Capture the cell that displays the provided text and extract its [X, Y] central coordinate. 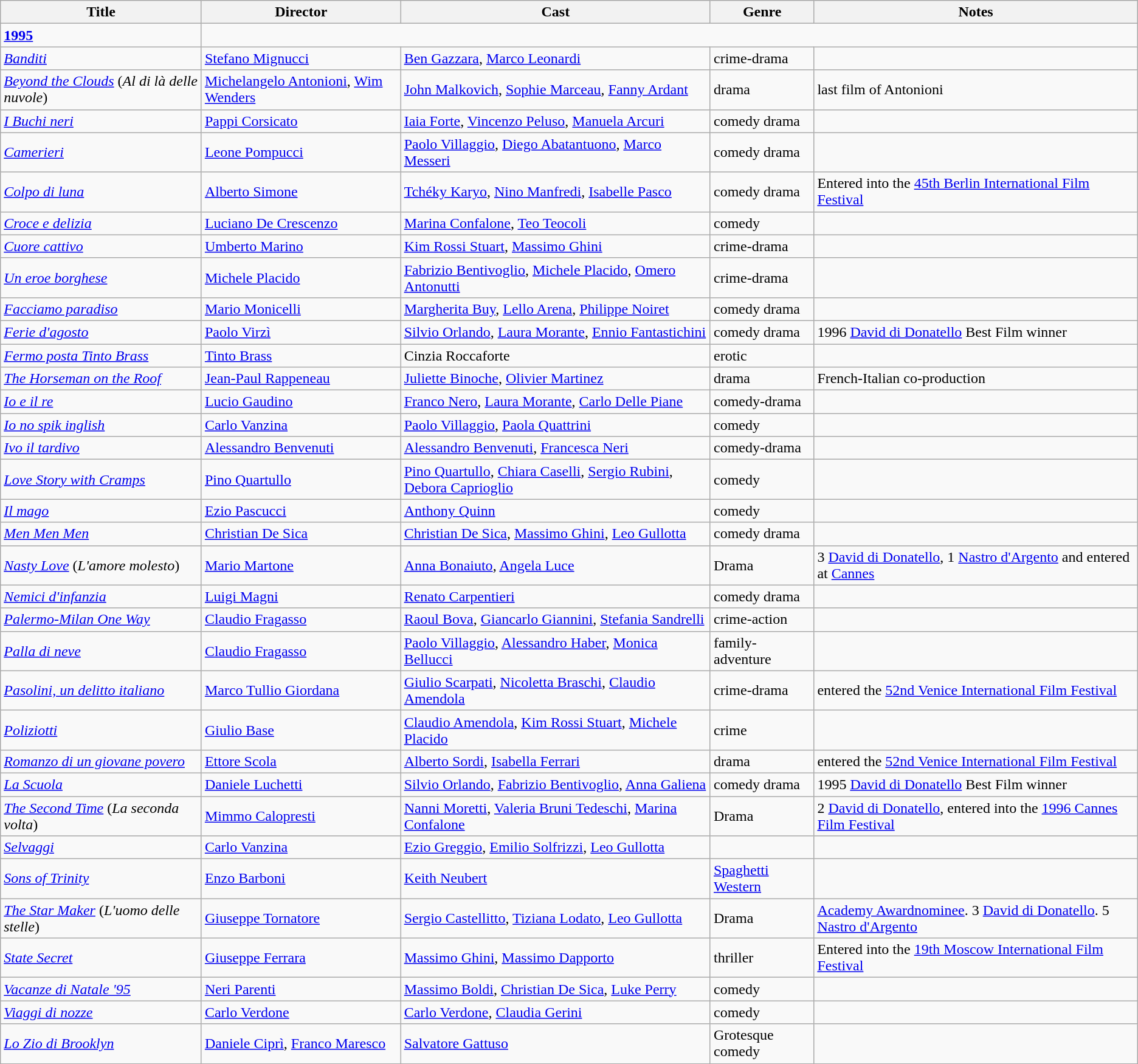
Kim Rossi Stuart, Massimo Ghini [556, 246]
I Buchi neri [101, 121]
Alessandro Benvenuti [301, 448]
Spaghetti Western [762, 879]
The Horseman on the Roof [101, 379]
Giulio Base [301, 730]
Ben Gazzara, Marco Leonardi [556, 58]
Giulio Scarpati, Nicoletta Braschi, Claudio Amendola [556, 691]
Vacanze di Natale '95 [101, 989]
Fabrizio Bentivoglio, Michele Placido, Omero Antonutti [556, 277]
Paolo Villaggio, Diego Abatantuono, Marco Messeri [556, 152]
Lucio Gaudino [301, 402]
Pasolini, un delitto italiano [101, 691]
Tchéky Karyo, Nino Manfredi, Isabelle Pasco [556, 192]
Giuseppe Ferrara [301, 958]
crime [762, 730]
Massimo Ghini, Massimo Dapporto [556, 958]
Paolo Villaggio, Paola Quattrini [556, 425]
Banditi [101, 58]
Tinto Brass [301, 356]
Viaggi di nozze [101, 1012]
Paolo Virzì [301, 332]
Mario Monicelli [301, 309]
Massimo Boldi, Christian De Sica, Luke Perry [556, 989]
Carlo Verdone [301, 1012]
Iaia Forte, Vincenzo Peluso, Manuela Arcuri [556, 121]
Fermo posta Tinto Brass [101, 356]
Neri Parenti [301, 989]
Ferie d'agosto [101, 332]
Sergio Castellitto, Tiziana Lodato, Leo Gullotta [556, 918]
Umberto Marino [301, 246]
Silvio Orlando, Fabrizio Bentivoglio, Anna Galiena [556, 784]
Mimmo Calopresti [301, 816]
3 David di Donatello, 1 Nastro d'Argento and entered at Cannes [976, 565]
Cinzia Roccaforte [556, 356]
Ezio Greggio, Emilio Solfrizzi, Leo Gullotta [556, 848]
Margherita Buy, Lello Arena, Philippe Noiret [556, 309]
La Scuola [101, 784]
Love Story with Cramps [101, 479]
Alberto Sordi, Isabella Ferrari [556, 761]
Il mago [101, 511]
Mario Martone [301, 565]
Franco Nero, Laura Morante, Carlo Delle Piane [556, 402]
Keith Neubert [556, 879]
Paolo Villaggio, Alessandro Haber, Monica Bellucci [556, 651]
The Second Time (La seconda volta) [101, 816]
Beyond the Clouds (Al di là delle nuvole) [101, 90]
Poliziotti [101, 730]
Pino Quartullo, Chiara Caselli, Sergio Rubini, Debora Caprioglio [556, 479]
Marco Tullio Giordana [301, 691]
Juliette Binoche, Olivier Martinez [556, 379]
Ettore Scola [301, 761]
Carlo Verdone, Claudia Gerini [556, 1012]
Lo Zio di Brooklyn [101, 1043]
family-adventure [762, 651]
French-Italian co-production [976, 379]
Daniele Luchetti [301, 784]
Facciamo paradiso [101, 309]
Genre [762, 12]
Luigi Magni [301, 596]
John Malkovich, Sophie Marceau, Fanny Ardant [556, 90]
Selvaggi [101, 848]
Stefano Mignucci [301, 58]
Palermo-Milan One Way [101, 620]
The Star Maker (L'uomo delle stelle) [101, 918]
Un eroe borghese [101, 277]
Palla di neve [101, 651]
Io e il re [101, 402]
Ivo il tardivo [101, 448]
Nanni Moretti, Valeria Bruni Tedeschi, Marina Confalone [556, 816]
Pappi Corsicato [301, 121]
1995 [101, 35]
Alberto Simone [301, 192]
Entered into the 45th Berlin International Film Festival [976, 192]
Michelangelo Antonioni, Wim Wenders [301, 90]
Men Men Men [101, 534]
Silvio Orlando, Laura Morante, Ennio Fantastichini [556, 332]
1995 David di Donatello Best Film winner [976, 784]
Giuseppe Tornatore [301, 918]
Anthony Quinn [556, 511]
Christian De Sica, Massimo Ghini, Leo Gullotta [556, 534]
Daniele Ciprì, Franco Maresco [301, 1043]
Marina Confalone, Teo Teocoli [556, 223]
Nasty Love (L'amore molesto) [101, 565]
State Secret [101, 958]
Claudio Amendola, Kim Rossi Stuart, Michele Placido [556, 730]
thriller [762, 958]
Romanzo di un giovane povero [101, 761]
Anna Bonaiuto, Angela Luce [556, 565]
Notes [976, 12]
Enzo Barboni [301, 879]
Ezio Pascucci [301, 511]
Renato Carpentieri [556, 596]
Raoul Bova, Giancarlo Giannini, Stefania Sandrelli [556, 620]
Michele Placido [301, 277]
crime-action [762, 620]
Alessandro Benvenuti, Francesca Neri [556, 448]
Grotesque comedy [762, 1043]
Salvatore Gattuso [556, 1043]
Cast [556, 12]
Leone Pompucci [301, 152]
Luciano De Crescenzo [301, 223]
Sons of Trinity [101, 879]
Croce e delizia [101, 223]
last film of Antonioni [976, 90]
1996 David di Donatello Best Film winner [976, 332]
Pino Quartullo [301, 479]
Colpo di luna [101, 192]
Nemici d'infanzia [101, 596]
erotic [762, 356]
Christian De Sica [301, 534]
Camerieri [101, 152]
Jean-Paul Rappeneau [301, 379]
Director [301, 12]
Academy Awardnominee. 3 David di Donatello. 5 Nastro d'Argento [976, 918]
Title [101, 12]
Entered into the 19th Moscow International Film Festival [976, 958]
Io no spik inglish [101, 425]
Cuore cattivo [101, 246]
2 David di Donatello, entered into the 1996 Cannes Film Festival [976, 816]
